Capture the cell that displays the provided text and extract its (X, Y) central coordinate. 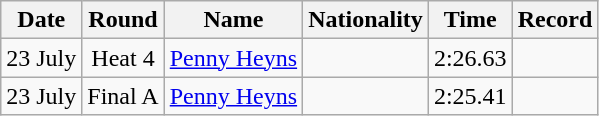
Time (470, 20)
2:25.41 (470, 96)
Name (233, 20)
Final A (123, 96)
Round (123, 20)
2:26.63 (470, 58)
Heat 4 (123, 58)
Date (42, 20)
Nationality (366, 20)
Record (555, 20)
